Find where the given text appears and provide that cell's center as [X, Y] coordinate. 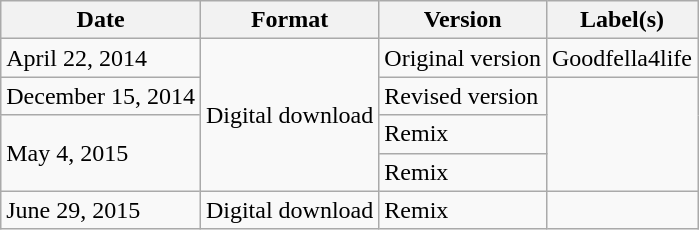
April 22, 2014 [101, 58]
Date [101, 20]
June 29, 2015 [101, 210]
December 15, 2014 [101, 96]
Version [463, 20]
Revised version [463, 96]
May 4, 2015 [101, 153]
Format [289, 20]
Original version [463, 58]
Goodfella4life [622, 58]
Label(s) [622, 20]
